For the text-containing cell, return its midpoint in [x, y] coordinate format. 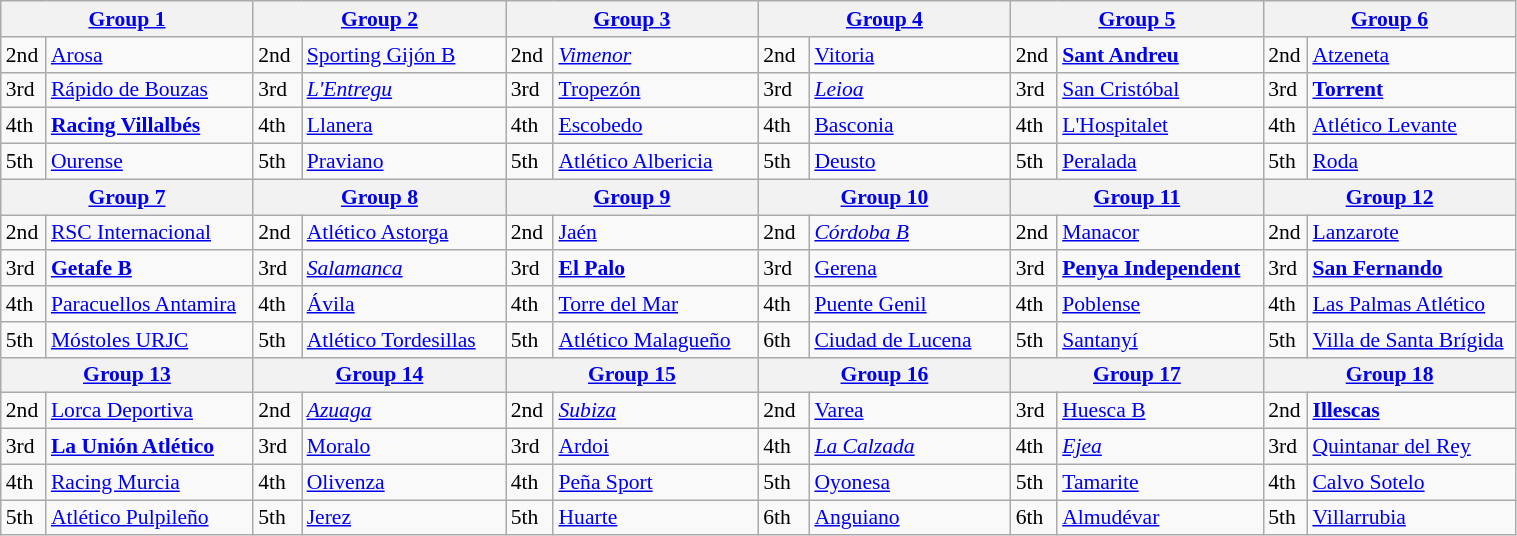
Group 17 [1137, 375]
Getafe B [150, 269]
Puente Genil [910, 304]
Ciudad de Lucena [910, 340]
Ávila [404, 304]
Group 13 [127, 375]
Group 12 [1390, 197]
Vitoria [910, 55]
Group 10 [884, 197]
Villarrubia [1412, 518]
Group 3 [632, 19]
Torrent [1412, 90]
Illescas [1412, 411]
Tamarite [1160, 482]
San Cristóbal [1160, 90]
Group 9 [632, 197]
Oyonesa [910, 482]
Group 14 [379, 375]
Ejea [1160, 447]
Racing Villalbés [150, 126]
Sant Andreu [1160, 55]
Huarte [656, 518]
Lorca Deportiva [150, 411]
Atlético Astorga [404, 233]
Santanyí [1160, 340]
Varea [910, 411]
Villa de Santa Brígida [1412, 340]
Quintanar del Rey [1412, 447]
Arosa [150, 55]
El Palo [656, 269]
Paracuellos Antamira [150, 304]
Group 4 [884, 19]
Group 2 [379, 19]
L'Entregu [404, 90]
La Calzada [910, 447]
Subiza [656, 411]
Group 8 [379, 197]
Deusto [910, 162]
Leioa [910, 90]
L'Hospitalet [1160, 126]
Móstoles URJC [150, 340]
Penya Independent [1160, 269]
Group 1 [127, 19]
Basconia [910, 126]
Torre del Mar [656, 304]
Racing Murcia [150, 482]
Atlético Albericia [656, 162]
Jaén [656, 233]
Azuaga [404, 411]
Calvo Sotelo [1412, 482]
Escobedo [656, 126]
Olivenza [404, 482]
Atlético Malagueño [656, 340]
Jerez [404, 518]
Group 15 [632, 375]
Sporting Gijón B [404, 55]
Rápido de Bouzas [150, 90]
Group 5 [1137, 19]
Atlético Tordesillas [404, 340]
Ourense [150, 162]
Atlético Pulpileño [150, 518]
Llanera [404, 126]
La Unión Atlético [150, 447]
Huesca B [1160, 411]
Gerena [910, 269]
Group 7 [127, 197]
Group 11 [1137, 197]
Group 6 [1390, 19]
Group 18 [1390, 375]
Salamanca [404, 269]
Vimenor [656, 55]
Atlético Levante [1412, 126]
Lanzarote [1412, 233]
Atzeneta [1412, 55]
Las Palmas Atlético [1412, 304]
Praviano [404, 162]
RSC Internacional [150, 233]
Ardoi [656, 447]
Peña Sport [656, 482]
Córdoba B [910, 233]
Tropezón [656, 90]
Roda [1412, 162]
San Fernando [1412, 269]
Poblense [1160, 304]
Moralo [404, 447]
Manacor [1160, 233]
Almudévar [1160, 518]
Peralada [1160, 162]
Group 16 [884, 375]
Anguiano [910, 518]
